Locate the cell with the specified text and output its [X, Y] center coordinate. 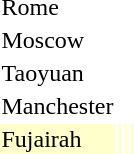
Manchester [58, 106]
Moscow [58, 40]
Fujairah [58, 139]
Taoyuan [58, 73]
